Determine the [x, y] coordinate at the center of the cell enclosing the given text.  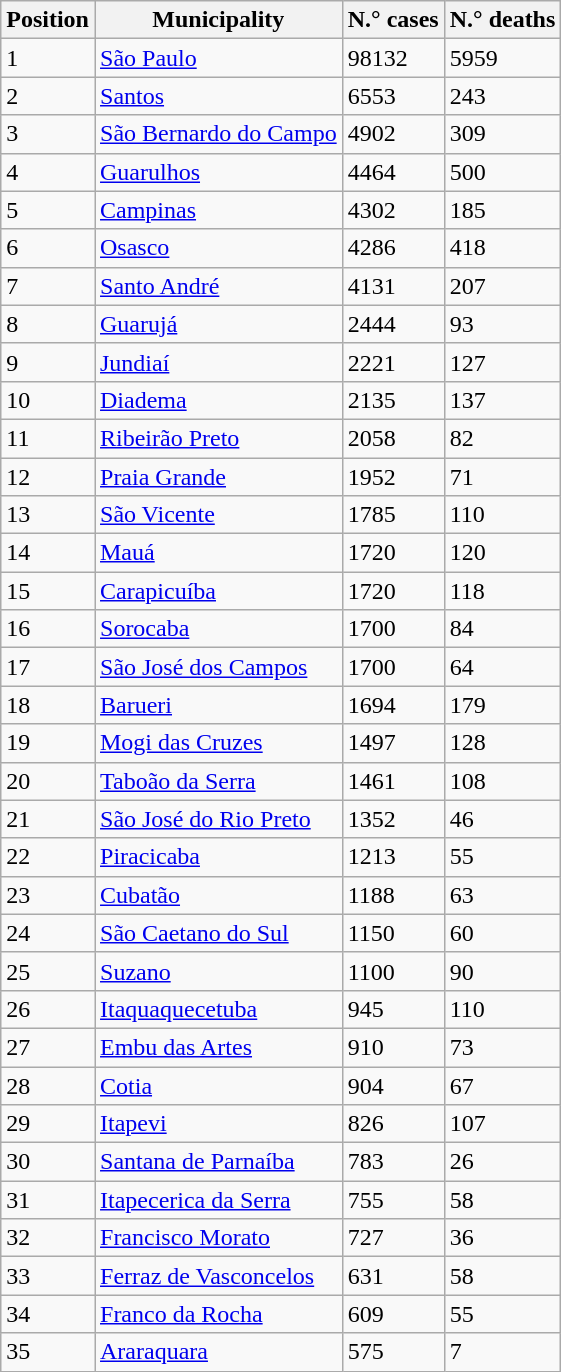
17 [48, 667]
84 [502, 629]
2221 [393, 362]
8 [48, 324]
Carapicuíba [218, 591]
Piracicaba [218, 857]
2135 [393, 400]
Suzano [218, 971]
N.° cases [393, 20]
1694 [393, 705]
418 [502, 248]
23 [48, 895]
5 [48, 210]
755 [393, 1200]
1150 [393, 933]
1 [48, 58]
1497 [393, 743]
826 [393, 1124]
98132 [393, 58]
Santana de Parnaíba [218, 1162]
São Vicente [218, 515]
19 [48, 743]
67 [502, 1085]
137 [502, 400]
120 [502, 553]
31 [48, 1200]
1352 [393, 819]
4302 [393, 210]
64 [502, 667]
28 [48, 1085]
128 [502, 743]
4 [48, 172]
82 [502, 438]
500 [502, 172]
Barueri [218, 705]
6 [48, 248]
21 [48, 819]
93 [502, 324]
Mauá [218, 553]
Cotia [218, 1085]
Embu das Artes [218, 1047]
36 [502, 1238]
783 [393, 1162]
Santo André [218, 286]
1188 [393, 895]
Taboão da Serra [218, 781]
22 [48, 857]
118 [502, 591]
30 [48, 1162]
14 [48, 553]
Praia Grande [218, 477]
Diadema [218, 400]
13 [48, 515]
6553 [393, 96]
2444 [393, 324]
5959 [502, 58]
46 [502, 819]
35 [48, 1352]
33 [48, 1276]
609 [393, 1314]
Osasco [218, 248]
12 [48, 477]
10 [48, 400]
63 [502, 895]
Sorocaba [218, 629]
29 [48, 1124]
945 [393, 1009]
185 [502, 210]
20 [48, 781]
34 [48, 1314]
309 [502, 134]
243 [502, 96]
Position [48, 20]
631 [393, 1276]
1952 [393, 477]
Mogi das Cruzes [218, 743]
910 [393, 1047]
107 [502, 1124]
11 [48, 438]
1785 [393, 515]
1213 [393, 857]
1461 [393, 781]
71 [502, 477]
Itapecerica da Serra [218, 1200]
Jundiaí [218, 362]
4464 [393, 172]
4902 [393, 134]
73 [502, 1047]
32 [48, 1238]
1100 [393, 971]
Ferraz de Vasconcelos [218, 1276]
18 [48, 705]
Municipality [218, 20]
Guarujá [218, 324]
16 [48, 629]
Cubatão [218, 895]
727 [393, 1238]
Guarulhos [218, 172]
3 [48, 134]
2 [48, 96]
São José dos Campos [218, 667]
São José do Rio Preto [218, 819]
179 [502, 705]
N.° deaths [502, 20]
108 [502, 781]
60 [502, 933]
904 [393, 1085]
90 [502, 971]
Itapevi [218, 1124]
25 [48, 971]
15 [48, 591]
Araraquara [218, 1352]
Franco da Rocha [218, 1314]
207 [502, 286]
24 [48, 933]
27 [48, 1047]
Ribeirão Preto [218, 438]
2058 [393, 438]
São Caetano do Sul [218, 933]
São Paulo [218, 58]
Santos [218, 96]
São Bernardo do Campo [218, 134]
9 [48, 362]
4286 [393, 248]
127 [502, 362]
Itaquaquecetuba [218, 1009]
4131 [393, 286]
Francisco Morato [218, 1238]
Campinas [218, 210]
575 [393, 1352]
